Locate the cell with the specified text and output its (x, y) center coordinate. 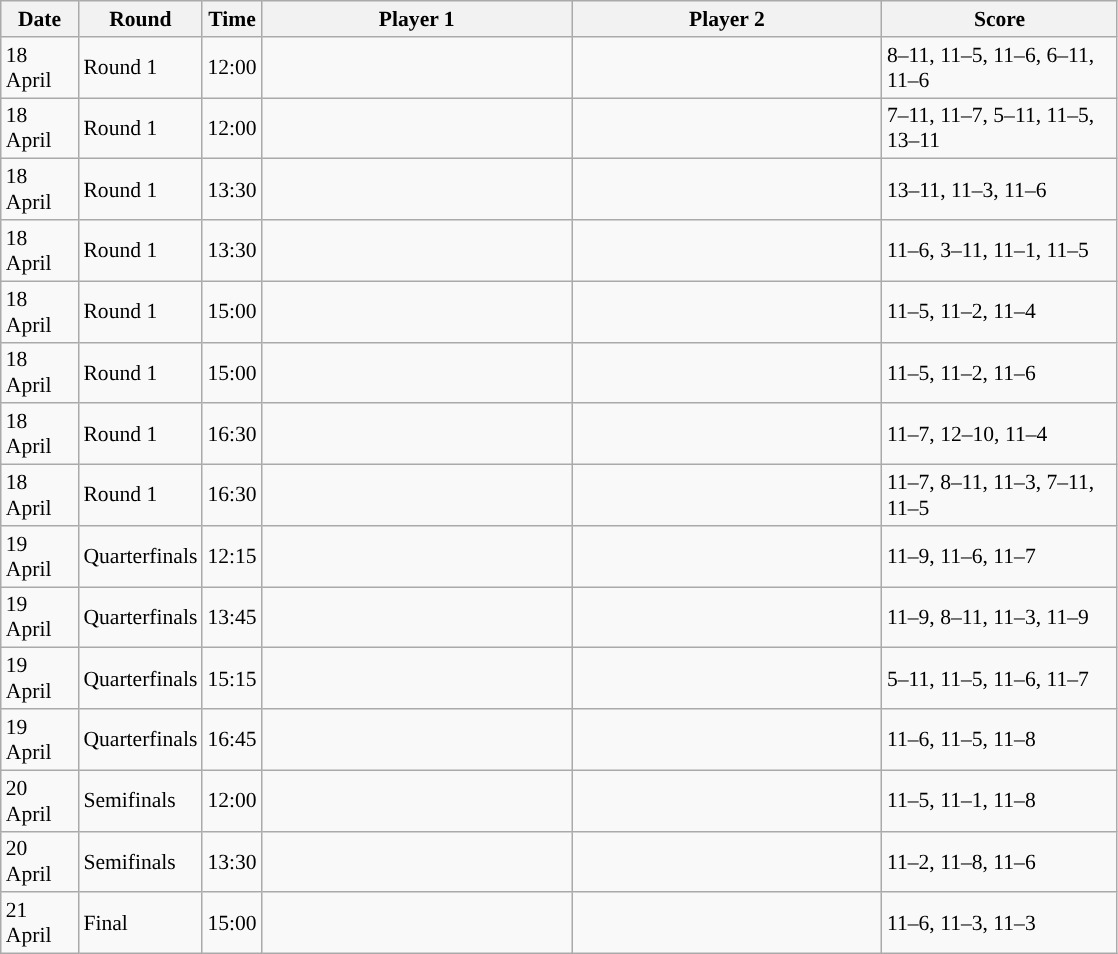
21 April (40, 924)
Date (40, 19)
13–11, 11–3, 11–6 (1000, 190)
11–7, 12–10, 11–4 (1000, 434)
11–9, 8–11, 11–3, 11–9 (1000, 618)
7–11, 11–7, 5–11, 11–5, 13–11 (1000, 128)
13:45 (232, 618)
Round (140, 19)
11–5, 11–2, 11–4 (1000, 312)
Player 2 (727, 19)
11–6, 3–11, 11–1, 11–5 (1000, 250)
Time (232, 19)
Final (140, 924)
11–5, 11–2, 11–6 (1000, 372)
11–7, 8–11, 11–3, 7–11, 11–5 (1000, 496)
15:15 (232, 678)
11–6, 11–3, 11–3 (1000, 924)
11–5, 11–1, 11–8 (1000, 800)
12:15 (232, 556)
11–2, 11–8, 11–6 (1000, 862)
11–6, 11–5, 11–8 (1000, 740)
8–11, 11–5, 11–6, 6–11, 11–6 (1000, 68)
11–9, 11–6, 11–7 (1000, 556)
5–11, 11–5, 11–6, 11–7 (1000, 678)
Player 1 (417, 19)
Score (1000, 19)
16:45 (232, 740)
